Find where the given text appears and provide that cell's center as [x, y] coordinate. 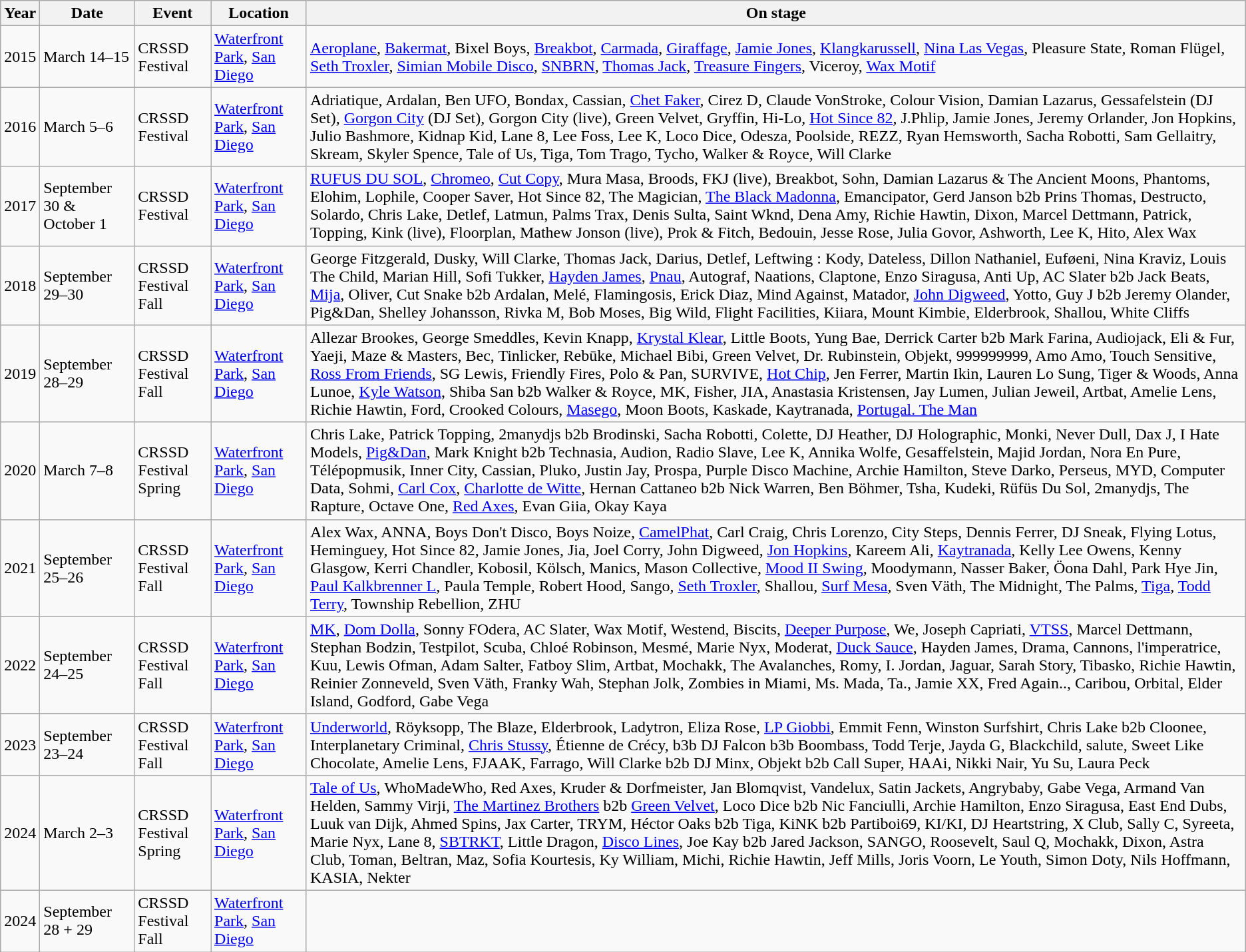
2015 [20, 57]
September 24–25 [87, 665]
2022 [20, 665]
On stage [776, 13]
Location [259, 13]
2019 [20, 373]
2020 [20, 471]
Date [87, 13]
September 28 + 29 [87, 921]
Year [20, 13]
2023 [20, 744]
September 29–30 [87, 285]
2016 [20, 126]
2018 [20, 285]
September 23–24 [87, 744]
Event [173, 13]
September 30 & October 1 [87, 206]
March 5–6 [87, 126]
2021 [20, 568]
March 2–3 [87, 832]
September 25–26 [87, 568]
September 28–29 [87, 373]
March 14–15 [87, 57]
2017 [20, 206]
March 7–8 [87, 471]
